Capture the cell that displays the provided text and extract its (x, y) central coordinate. 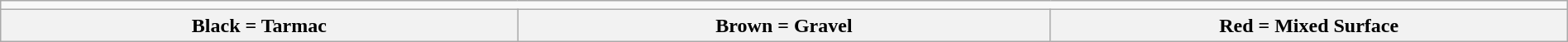
Black = Tarmac (260, 26)
Brown = Gravel (784, 26)
Red = Mixed Surface (1308, 26)
